Return (X, Y) of the center of cell containing provided text 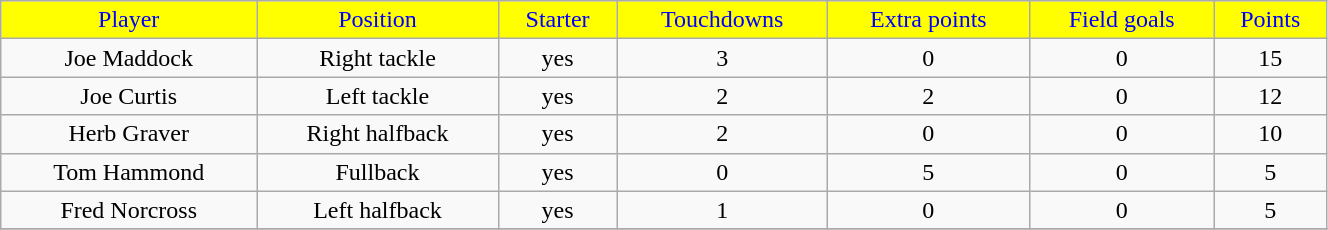
10 (1270, 134)
Left tackle (378, 96)
Joe Maddock (129, 58)
Field goals (1122, 20)
Fred Norcross (129, 210)
12 (1270, 96)
Position (378, 20)
Right halfback (378, 134)
Points (1270, 20)
15 (1270, 58)
Touchdowns (722, 20)
1 (722, 210)
Starter (558, 20)
Fullback (378, 172)
Joe Curtis (129, 96)
Left halfback (378, 210)
3 (722, 58)
Herb Graver (129, 134)
Right tackle (378, 58)
Extra points (929, 20)
Player (129, 20)
Tom Hammond (129, 172)
